Search for the cell housing the specified text and yield its [X, Y] center coordinate. 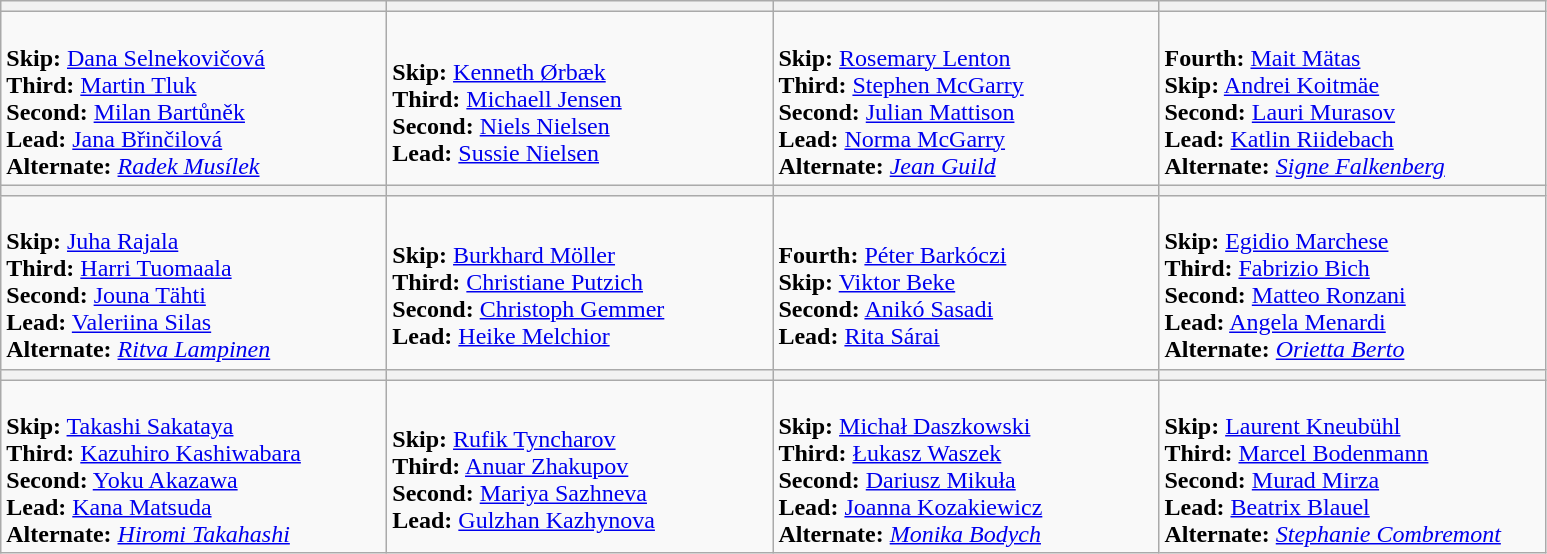
Skip: Burkhard Möller Third: Christiane Putzich Second: Christoph Gemmer Lead: Heike Melchior [580, 282]
Skip: Rufik Tyncharov Third: Anuar Zhakupov Second: Mariya Sazhneva Lead: Gulzhan Kazhynova [580, 466]
Fourth: Mait Mätas Skip: Andrei Koitmäe Second: Lauri Murasov Lead: Katlin Riidebach Alternate: Signe Falkenberg [1352, 98]
Fourth: Péter Barkóczi Skip: Viktor Beke Second: Anikó Sasadi Lead: Rita Sárai [966, 282]
Skip: Laurent Kneubühl Third: Marcel Bodenmann Second: Murad Mirza Lead: Beatrix Blauel Alternate: Stephanie Combremont [1352, 466]
Skip: Egidio Marchese Third: Fabrizio Bich Second: Matteo Ronzani Lead: Angela Menardi Alternate: Orietta Berto [1352, 282]
Skip: Rosemary Lenton Third: Stephen McGarry Second: Julian Mattison Lead: Norma McGarry Alternate: Jean Guild [966, 98]
Skip: Michał Daszkowski Third: Łukasz Waszek Second: Dariusz Mikuła Lead: Joanna Kozakiewicz Alternate: Monika Bodych [966, 466]
Skip: Takashi Sakataya Third: Kazuhiro Kashiwabara Second: Yoku Akazawa Lead: Kana Matsuda Alternate: Hiromi Takahashi [194, 466]
Skip: Kenneth Ørbæk Third: Michaell Jensen Second: Niels Nielsen Lead: Sussie Nielsen [580, 98]
Skip: Dana Selnekovičová Third: Martin Tluk Second: Milan Bartůněk Lead: Jana Břinčilová Alternate: Radek Musílek [194, 98]
Skip: Juha Rajala Third: Harri Tuomaala Second: Jouna Tähti Lead: Valeriina Silas Alternate: Ritva Lampinen [194, 282]
